Provide the (X, Y) coordinate of the cell's center where the given text is located.  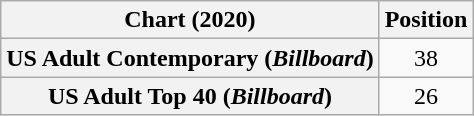
US Adult Top 40 (Billboard) (190, 96)
US Adult Contemporary (Billboard) (190, 58)
38 (426, 58)
26 (426, 96)
Position (426, 20)
Chart (2020) (190, 20)
